Find where the given text appears and provide that cell's center as (X, Y) coordinate. 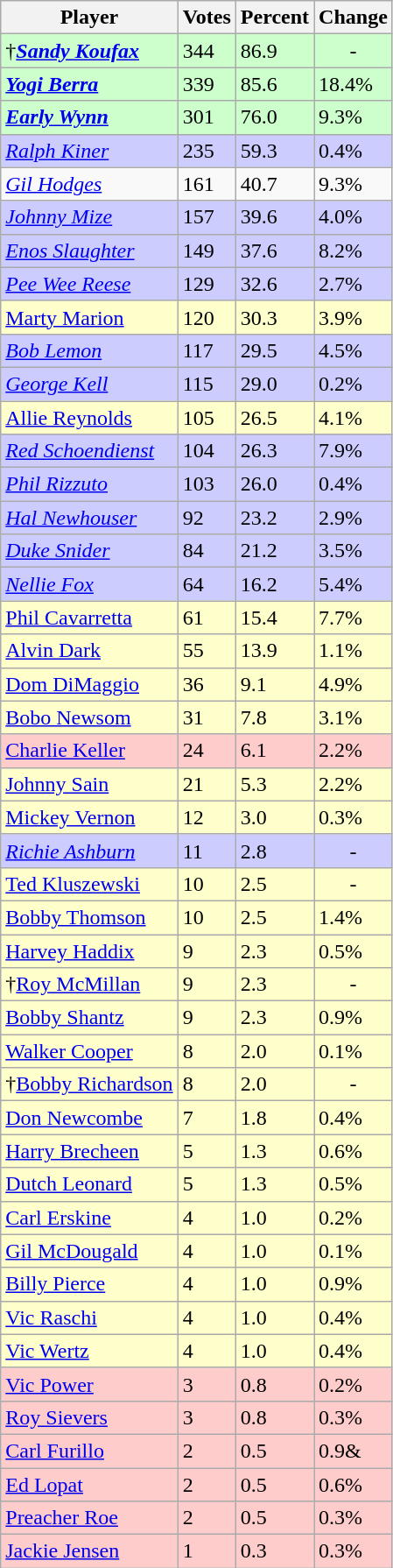
55 (207, 651)
†Roy McMillan (89, 985)
235 (207, 151)
21 (207, 784)
16.2 (275, 584)
11 (207, 851)
3.0 (275, 817)
Votes (207, 18)
Preacher Roe (89, 1518)
4.9% (354, 684)
Duke Snider (89, 551)
161 (207, 184)
13.9 (275, 651)
Gil Hodges (89, 184)
Yogi Berra (89, 84)
Harvey Haddix (89, 950)
Charlie Keller (89, 751)
5.4% (354, 584)
7.9% (354, 451)
Carl Erskine (89, 1218)
Hal Newhouser (89, 518)
Walker Cooper (89, 1051)
Marty Marion (89, 317)
Dom DiMaggio (89, 684)
344 (207, 51)
8.2% (354, 251)
Change (354, 18)
0.3 (275, 1551)
32.6 (275, 284)
103 (207, 484)
Player (89, 18)
Nellie Fox (89, 584)
39.6 (275, 217)
64 (207, 584)
18.4% (354, 84)
Dutch Leonard (89, 1184)
26.3 (275, 451)
Billy Pierce (89, 1284)
7.8 (275, 717)
4.5% (354, 350)
Bobo Newsom (89, 717)
76.0 (275, 117)
2.7% (354, 284)
Harry Brecheen (89, 1151)
105 (207, 418)
0.9& (354, 1451)
Ralph Kiner (89, 151)
Johnny Sain (89, 784)
Bobby Thomson (89, 917)
301 (207, 117)
3.1% (354, 717)
129 (207, 284)
26.0 (275, 484)
Pee Wee Reese (89, 284)
Richie Ashburn (89, 851)
Percent (275, 18)
30.3 (275, 317)
Enos Slaughter (89, 251)
3.9% (354, 317)
36 (207, 684)
2.9% (354, 518)
84 (207, 551)
24 (207, 751)
Johnny Mize (89, 217)
157 (207, 217)
George Kell (89, 384)
104 (207, 451)
†Bobby Richardson (89, 1084)
4.0% (354, 217)
339 (207, 84)
Jackie Jensen (89, 1551)
31 (207, 717)
Mickey Vernon (89, 817)
Vic Raschi (89, 1317)
1.8 (275, 1118)
117 (207, 350)
3.5% (354, 551)
Alvin Dark (89, 651)
Carl Furillo (89, 1451)
6.1 (275, 751)
Vic Power (89, 1384)
Bob Lemon (89, 350)
9.1 (275, 684)
Allie Reynolds (89, 418)
29.0 (275, 384)
Ted Kluszewski (89, 884)
61 (207, 618)
120 (207, 317)
7.7% (354, 618)
1.1% (354, 651)
Vic Wertz (89, 1351)
Phil Rizzuto (89, 484)
4.1% (354, 418)
15.4 (275, 618)
85.6 (275, 84)
Early Wynn (89, 117)
Phil Cavarretta (89, 618)
21.2 (275, 551)
Red Schoendienst (89, 451)
Don Newcombe (89, 1118)
149 (207, 251)
1.4% (354, 917)
92 (207, 518)
23.2 (275, 518)
40.7 (275, 184)
12 (207, 817)
115 (207, 384)
59.3 (275, 151)
26.5 (275, 418)
1 (207, 1551)
2.8 (275, 851)
Gil McDougald (89, 1251)
Bobby Shantz (89, 1018)
37.6 (275, 251)
29.5 (275, 350)
5.3 (275, 784)
Roy Sievers (89, 1417)
Ed Lopat (89, 1485)
86.9 (275, 51)
†Sandy Koufax (89, 51)
7 (207, 1118)
